Pinpoint the cell where the given text exists, returning its (X, Y) midpoint coordinate. 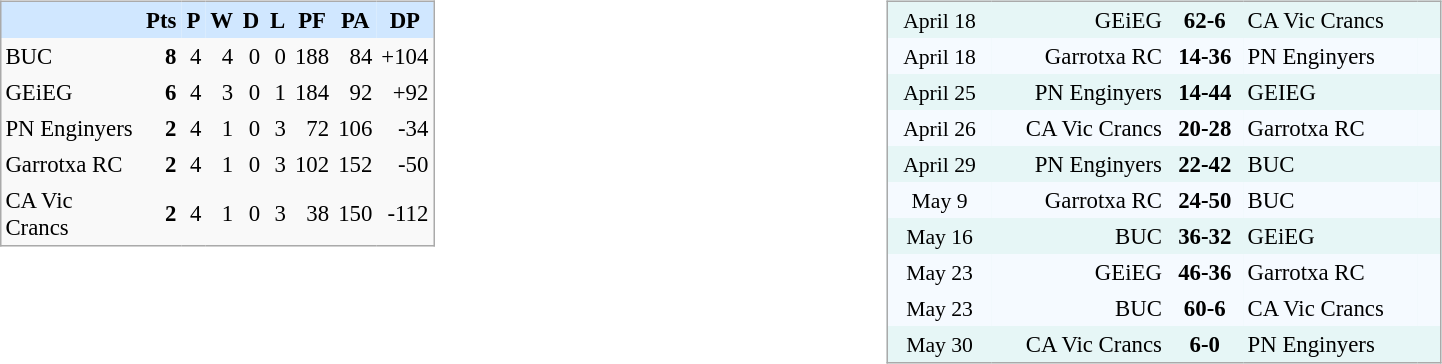
36-32 (1204, 236)
-34 (406, 128)
-50 (406, 164)
L (278, 20)
April 29 (940, 164)
84 (356, 56)
60-6 (1204, 308)
+104 (406, 56)
P (194, 20)
46-36 (1204, 272)
May 9 (940, 200)
184 (312, 92)
92 (356, 92)
24-50 (1204, 200)
PA (356, 20)
152 (356, 164)
22-42 (1204, 164)
May 16 (940, 236)
PF (312, 20)
14-36 (1204, 56)
6 (160, 92)
D (252, 20)
DP (406, 20)
April 26 (940, 128)
106 (356, 128)
102 (312, 164)
W (222, 20)
72 (312, 128)
+92 (406, 92)
38 (312, 214)
6-0 (1204, 344)
20-28 (1204, 128)
62-6 (1204, 20)
May 30 (940, 344)
GEIEG (1330, 92)
188 (312, 56)
14-44 (1204, 92)
150 (356, 214)
April 25 (940, 92)
Pts (160, 20)
-112 (406, 214)
8 (160, 56)
